Locate the cell with the specified text and output its (X, Y) center coordinate. 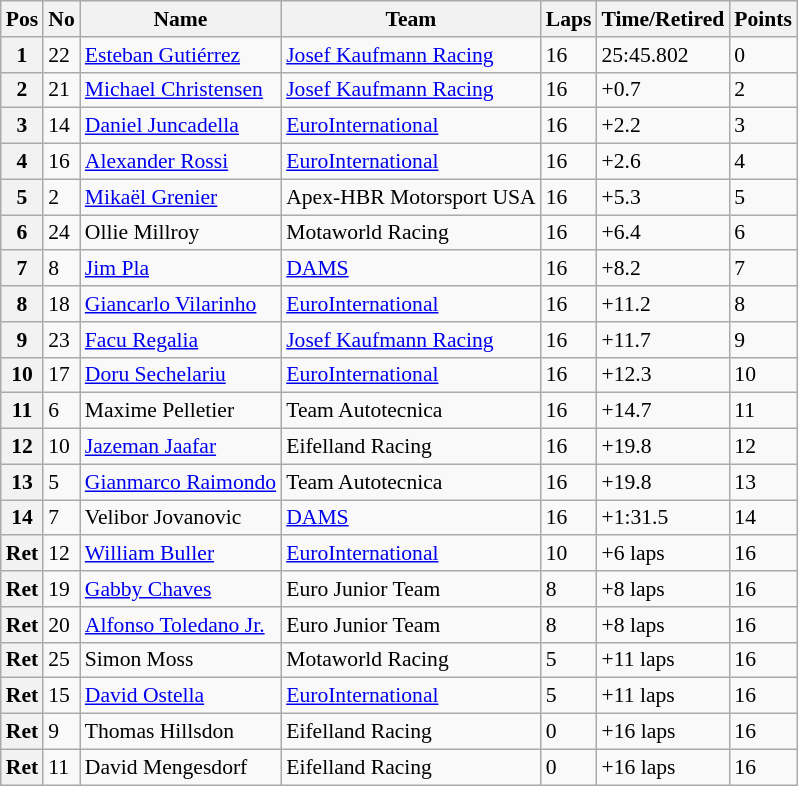
David Ostella (180, 696)
24 (62, 233)
Points (763, 19)
Gabby Chaves (180, 589)
Team (411, 19)
Ollie Millroy (180, 233)
+2.2 (662, 126)
Facu Regalia (180, 340)
+8.2 (662, 269)
25:45.802 (662, 55)
Alexander Rossi (180, 162)
+11.7 (662, 340)
19 (62, 589)
+2.6 (662, 162)
22 (62, 55)
William Buller (180, 554)
Time/Retired (662, 19)
+5.3 (662, 197)
Maxime Pelletier (180, 411)
Doru Sechelariu (180, 375)
+6.4 (662, 233)
Jazeman Jaafar (180, 447)
25 (62, 660)
Laps (569, 19)
+6 laps (662, 554)
17 (62, 375)
Jim Pla (180, 269)
Simon Moss (180, 660)
+1:31.5 (662, 518)
Mikaël Grenier (180, 197)
Gianmarco Raimondo (180, 482)
David Mengesdorf (180, 767)
1 (22, 55)
Pos (22, 19)
Esteban Gutiérrez (180, 55)
Name (180, 19)
Alfonso Toledano Jr. (180, 625)
23 (62, 340)
Thomas Hillsdon (180, 732)
20 (62, 625)
+12.3 (662, 375)
21 (62, 90)
Daniel Juncadella (180, 126)
Michael Christensen (180, 90)
+0.7 (662, 90)
+11.2 (662, 304)
Apex-HBR Motorsport USA (411, 197)
No (62, 19)
18 (62, 304)
Giancarlo Vilarinho (180, 304)
15 (62, 696)
Velibor Jovanovic (180, 518)
+14.7 (662, 411)
